Capture the cell that displays the provided text and extract its (X, Y) central coordinate. 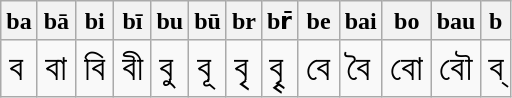
বৈ (360, 68)
বে (318, 68)
bau (456, 21)
bā (56, 21)
বো (406, 68)
ব্ (496, 68)
বৃ (244, 68)
বা (56, 68)
বী (132, 68)
br̄ (279, 21)
bo (406, 21)
ba (19, 21)
b (496, 21)
bī (132, 21)
বি (95, 68)
bu (170, 21)
bi (95, 21)
ব (19, 68)
বৄ (279, 68)
bai (360, 21)
বূ (208, 68)
be (318, 21)
বু (170, 68)
বৌ (456, 68)
br (244, 21)
bū (208, 21)
